Locate the cell with the specified text and output its (x, y) center coordinate. 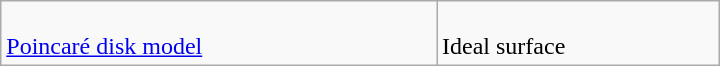
Poincaré disk model (219, 34)
Ideal surface (578, 34)
